Provide the (X, Y) coordinate of the cell's center where the given text is located.  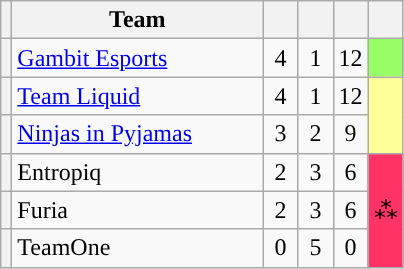
Team Liquid (138, 96)
Ninjas in Pyjamas (138, 134)
5 (316, 248)
Gambit Esports (138, 58)
Team (138, 20)
Entropiq (138, 172)
9 (350, 134)
⁂ (386, 210)
Furia (138, 210)
TeamOne (138, 248)
